Return [x, y] of the center of cell containing provided text 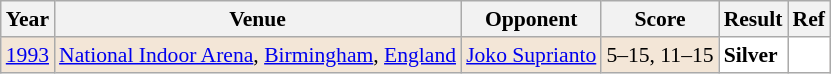
Venue [258, 19]
Joko Suprianto [531, 55]
Opponent [531, 19]
Silver [754, 55]
Year [28, 19]
Result [754, 19]
5–15, 11–15 [660, 55]
Ref [809, 19]
Score [660, 19]
1993 [28, 55]
National Indoor Arena, Birmingham, England [258, 55]
